For the text-containing cell, return its midpoint in (x, y) coordinate format. 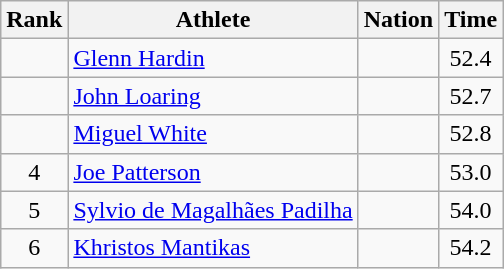
52.4 (471, 58)
Nation (398, 20)
Sylvio de Magalhães Padilha (213, 210)
52.8 (471, 134)
Joe Patterson (213, 172)
53.0 (471, 172)
Miguel White (213, 134)
John Loaring (213, 96)
Athlete (213, 20)
Rank (34, 20)
4 (34, 172)
54.2 (471, 248)
Glenn Hardin (213, 58)
54.0 (471, 210)
6 (34, 248)
52.7 (471, 96)
5 (34, 210)
Time (471, 20)
Khristos Mantikas (213, 248)
